Capture the cell that displays the provided text and extract its [x, y] central coordinate. 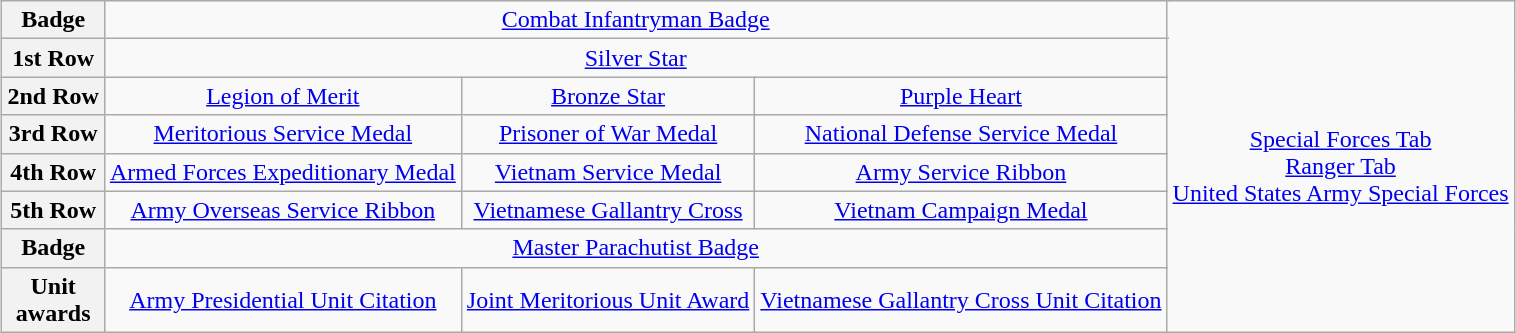
Army Service Ribbon [961, 172]
5th Row [53, 210]
Prisoner of War Medal [608, 134]
Silver Star [636, 58]
Joint Meritorious Unit Award [608, 300]
Special Forces Tab Ranger Tab United States Army Special Forces [1340, 167]
National Defense Service Medal [961, 134]
Army Overseas Service Ribbon [282, 210]
Vietnam Campaign Medal [961, 210]
Unitawards [53, 300]
Vietnamese Gallantry Cross [608, 210]
Combat Infantryman Badge [636, 20]
2nd Row [53, 96]
Armed Forces Expeditionary Medal [282, 172]
Vietnamese Gallantry Cross Unit Citation [961, 300]
Master Parachutist Badge [636, 248]
Legion of Merit [282, 96]
Bronze Star [608, 96]
Purple Heart [961, 96]
3rd Row [53, 134]
Vietnam Service Medal [608, 172]
1st Row [53, 58]
4th Row [53, 172]
Meritorious Service Medal [282, 134]
Army Presidential Unit Citation [282, 300]
